Output the (x, y) coordinate of the center of the cell containing the given text.  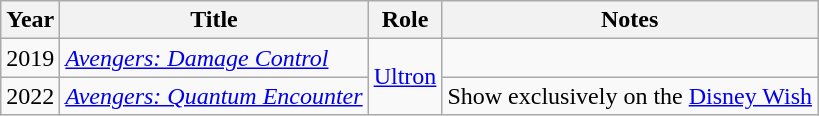
Title (214, 20)
Show exclusively on the Disney Wish (630, 96)
2022 (30, 96)
Role (405, 20)
Year (30, 20)
Ultron (405, 77)
2019 (30, 58)
Avengers: Quantum Encounter (214, 96)
Notes (630, 20)
Avengers: Damage Control (214, 58)
